Search for the cell housing the specified text and yield its [X, Y] center coordinate. 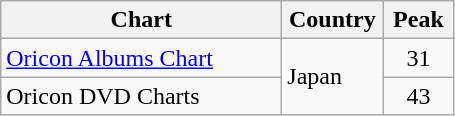
Oricon DVD Charts [142, 96]
Oricon Albums Chart [142, 58]
43 [418, 96]
Country [332, 20]
Japan [332, 77]
31 [418, 58]
Chart [142, 20]
Peak [418, 20]
